For the text-containing cell, return its midpoint in (X, Y) coordinate format. 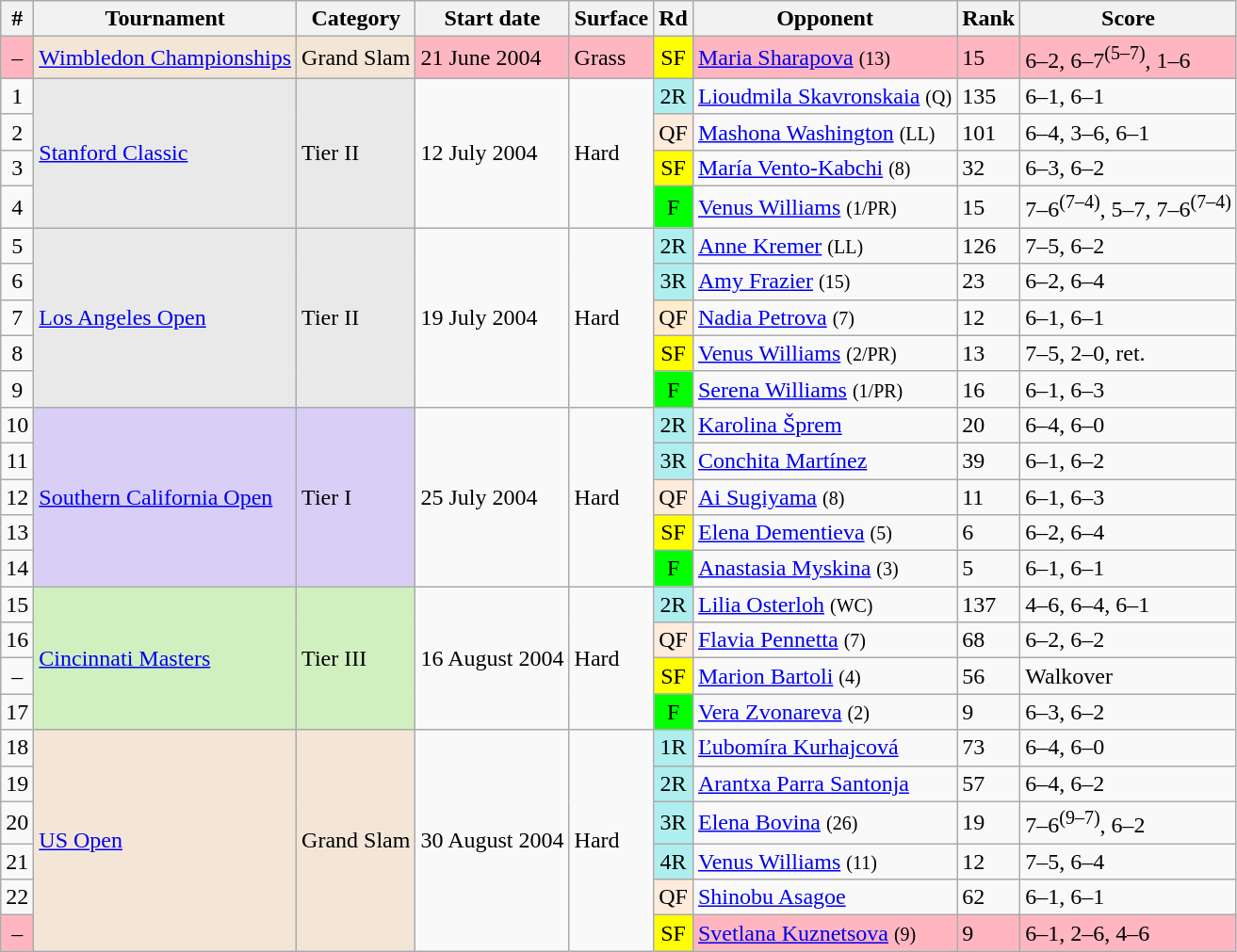
7 (17, 317)
137 (989, 605)
Vera Zvonareva (2) (824, 712)
7–5, 2–0, ret. (1129, 353)
Southern California Open (166, 496)
16 August 2004 (492, 658)
6–2, 6–2 (1129, 640)
Anastasia Myskina (3) (824, 569)
101 (989, 132)
María Vento-Kabchi (8) (824, 168)
Shinobu Asagoe (824, 897)
25 July 2004 (492, 496)
Ai Sugiyama (8) (824, 497)
Flavia Pennetta (7) (824, 640)
3 (17, 168)
# (17, 19)
12 July 2004 (492, 153)
Surface (611, 19)
4R (674, 862)
19 July 2004 (492, 317)
Rank (989, 19)
22 (17, 897)
126 (989, 246)
US Open (166, 840)
7–5, 6–4 (1129, 862)
2 (17, 132)
Rd (674, 19)
Cincinnati Masters (166, 658)
6–4, 6–2 (1129, 783)
Conchita Martínez (824, 460)
17 (17, 712)
6–4, 3–6, 6–1 (1129, 132)
21 (17, 862)
Opponent (824, 19)
Stanford Classic (166, 153)
Grass (611, 58)
23 (989, 282)
Tier III (356, 658)
Amy Frazier (15) (824, 282)
Arantxa Parra Santonja (824, 783)
73 (989, 748)
135 (989, 96)
Venus Williams (11) (824, 862)
Walkover (1129, 676)
14 (17, 569)
7–6(7–4), 5–7, 7–6(7–4) (1129, 207)
18 (17, 748)
4 (17, 207)
Tier I (356, 496)
Anne Kremer (LL) (824, 246)
21 June 2004 (492, 58)
6–2, 6–7(5–7), 1–6 (1129, 58)
62 (989, 897)
7–6(9–7), 6–2 (1129, 823)
Serena Williams (1/PR) (824, 389)
Mashona Washington (LL) (824, 132)
8 (17, 353)
10 (17, 425)
32 (989, 168)
Maria Sharapova (13) (824, 58)
Karolina Šprem (824, 425)
39 (989, 460)
Elena Dementieva (5) (824, 533)
Lioudmila Skavronskaia (Q) (824, 96)
Wimbledon Championships (166, 58)
Category (356, 19)
Lilia Osterloh (WC) (824, 605)
1 (17, 96)
Nadia Petrova (7) (824, 317)
57 (989, 783)
6–1, 6–2 (1129, 460)
1R (674, 748)
Ľubomíra Kurhajcová (824, 748)
4–6, 6–4, 6–1 (1129, 605)
Tournament (166, 19)
Venus Williams (1/PR) (824, 207)
30 August 2004 (492, 840)
Start date (492, 19)
56 (989, 676)
7–5, 6–2 (1129, 246)
Venus Williams (2/PR) (824, 353)
6–1, 2–6, 4–6 (1129, 933)
68 (989, 640)
Svetlana Kuznetsova (9) (824, 933)
Los Angeles Open (166, 317)
Elena Bovina (26) (824, 823)
Score (1129, 19)
Marion Bartoli (4) (824, 676)
